Output the [x, y] coordinate of the center of the cell containing the given text.  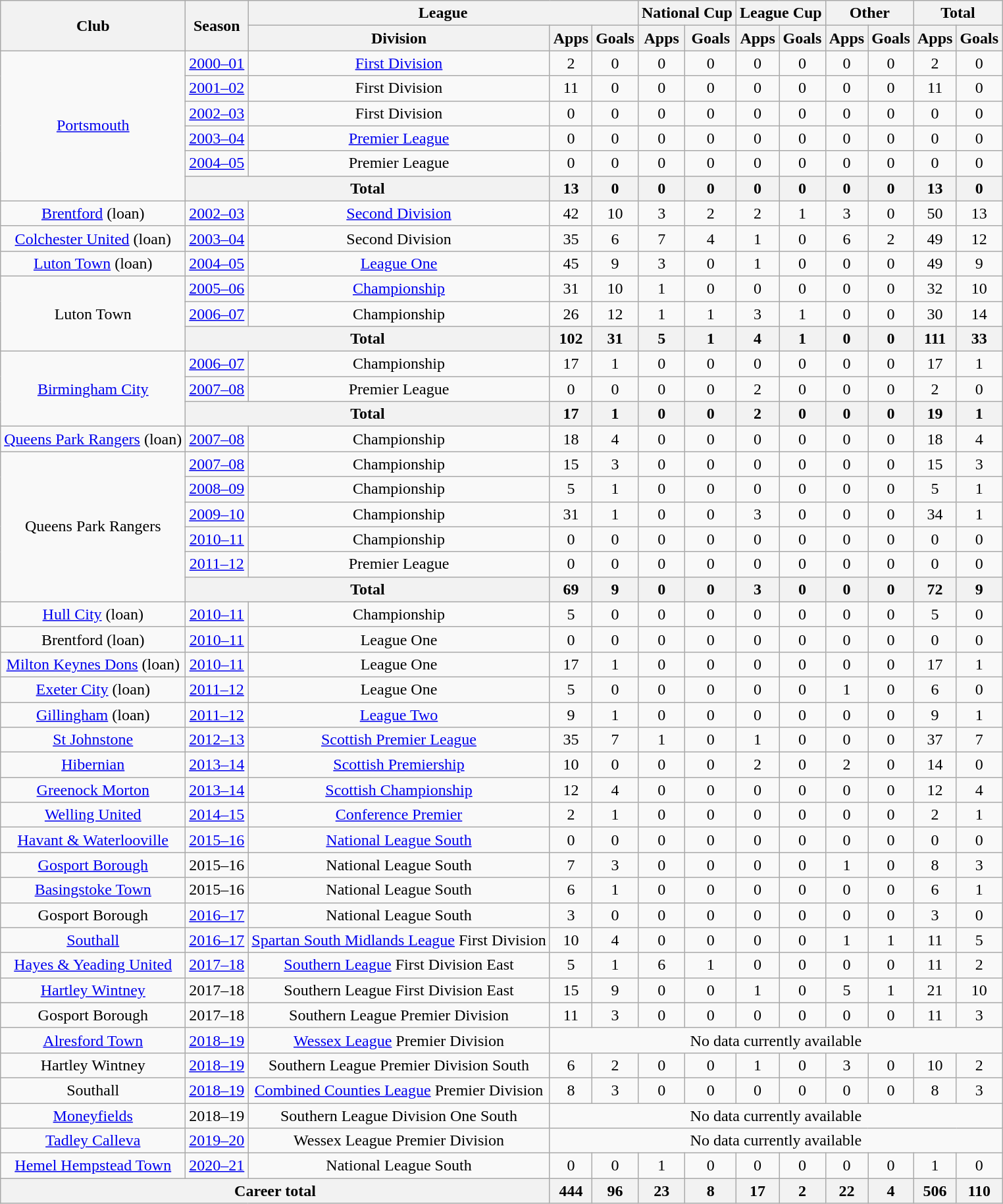
Portsmouth [93, 126]
Southern League Division One South [399, 1116]
Scottish Premier League [399, 740]
45 [571, 263]
2001–02 [217, 88]
Division [399, 38]
72 [935, 589]
30 [935, 314]
2009–10 [217, 514]
Greenock Morton [93, 790]
26 [571, 314]
2008–09 [217, 489]
Gillingham (loan) [93, 714]
Welling United [93, 815]
50 [935, 213]
19 [935, 414]
42 [571, 213]
Moneyfields [93, 1116]
Southern League Premier Division [399, 1015]
69 [571, 589]
110 [979, 1191]
37 [935, 740]
2005–06 [217, 288]
23 [661, 1191]
Milton Keynes Dons (loan) [93, 664]
Season [217, 26]
Career total [275, 1191]
2020–21 [217, 1166]
Spartan South Midlands League First Division [399, 940]
Luton Town (loan) [93, 263]
Club [93, 26]
League Cup [781, 13]
Queens Park Rangers [93, 527]
34 [935, 514]
Basingstoke Town [93, 890]
Havant & Waterlooville [93, 840]
21 [935, 990]
Luton Town [93, 313]
National Cup [687, 13]
Colchester United (loan) [93, 238]
22 [846, 1191]
Combined Counties League Premier Division [399, 1090]
2012–13 [217, 740]
2019–20 [217, 1141]
2000–01 [217, 63]
St Johnstone [93, 740]
Other [869, 13]
League Two [399, 714]
Hemel Hempstead Town [93, 1166]
League [444, 13]
32 [935, 288]
Hayes & Yeading United [93, 965]
102 [571, 339]
111 [935, 339]
Exeter City (loan) [93, 689]
506 [935, 1191]
Hull City (loan) [93, 614]
Tadley Calleva [93, 1141]
Southern League Premier Division South [399, 1065]
Birmingham City [93, 389]
Conference Premier [399, 815]
96 [615, 1191]
2014–15 [217, 815]
33 [979, 339]
Scottish Premiership [399, 765]
Alresford Town [93, 1040]
444 [571, 1191]
Hibernian [93, 765]
Queens Park Rangers (loan) [93, 439]
Scottish Championship [399, 790]
